Return the [x, y] coordinate for the center point of the cell that contains the specified text.  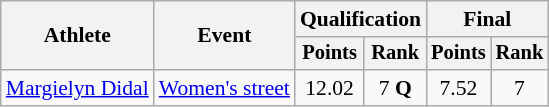
7 Q [395, 88]
Women's street [224, 88]
Margielyn Didal [78, 88]
Event [224, 36]
Athlete [78, 36]
12.02 [330, 88]
7.52 [458, 88]
Final [487, 19]
7 [520, 88]
Qualification [360, 19]
